Pinpoint the cell where the given text exists, returning its (X, Y) midpoint coordinate. 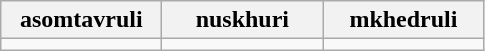
mkhedruli (404, 20)
nuskhuri (242, 20)
asomtavruli (82, 20)
